From the cell containing the given text, extract its center point as [X, Y] coordinate. 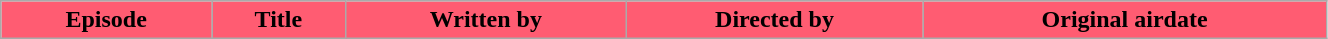
Original airdate [1125, 20]
Episode [106, 20]
Title [279, 20]
Directed by [774, 20]
Written by [486, 20]
